Scan for the cell matching the given text and deliver its (X, Y) coordinate at center. 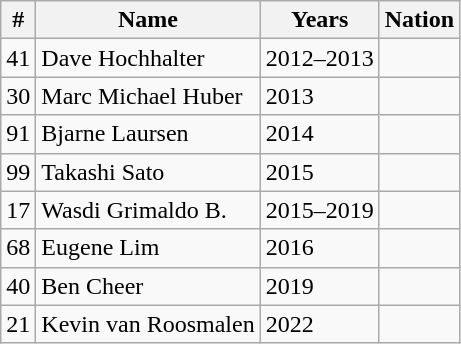
Wasdi Grimaldo B. (148, 210)
Nation (419, 20)
Marc Michael Huber (148, 96)
91 (18, 134)
2014 (320, 134)
99 (18, 172)
Kevin van Roosmalen (148, 324)
Eugene Lim (148, 248)
2013 (320, 96)
2019 (320, 286)
30 (18, 96)
41 (18, 58)
2012–2013 (320, 58)
# (18, 20)
68 (18, 248)
2015–2019 (320, 210)
Dave Hochhalter (148, 58)
17 (18, 210)
2015 (320, 172)
Ben Cheer (148, 286)
2022 (320, 324)
Bjarne Laursen (148, 134)
21 (18, 324)
40 (18, 286)
Years (320, 20)
2016 (320, 248)
Takashi Sato (148, 172)
Name (148, 20)
